From the cell containing the given text, extract its center point as [x, y] coordinate. 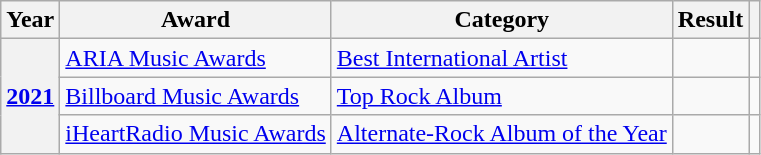
Billboard Music Awards [196, 96]
Best International Artist [502, 58]
iHeartRadio Music Awards [196, 134]
Year [30, 20]
Category [502, 20]
Top Rock Album [502, 96]
Alternate-Rock Album of the Year [502, 134]
ARIA Music Awards [196, 58]
Result [710, 20]
2021 [30, 96]
Award [196, 20]
